Extract the [x, y] coordinate from the center of the cell holding the provided text.  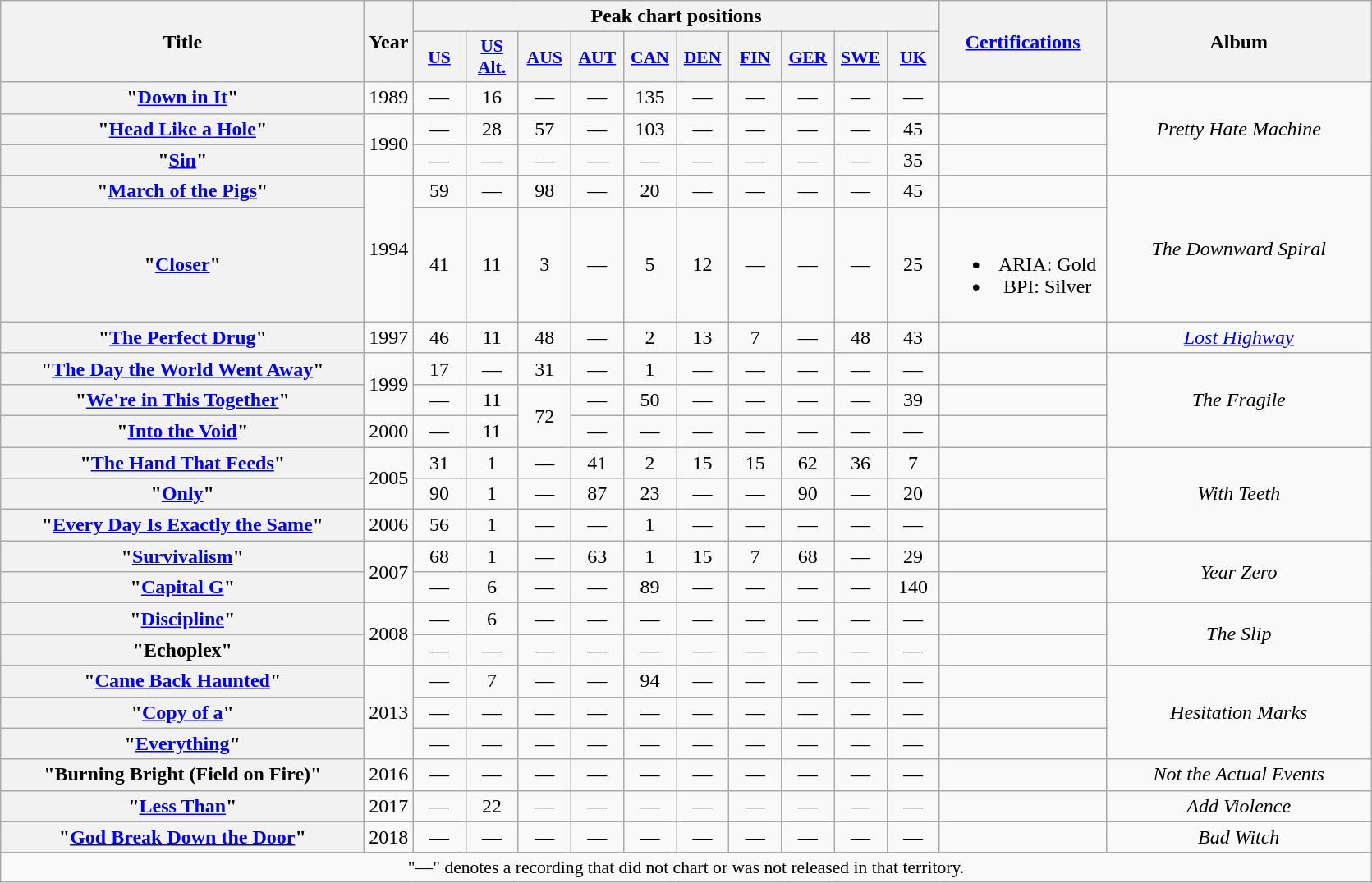
"Survivalism" [182, 556]
GER [808, 57]
17 [439, 368]
50 [649, 400]
ARIA: GoldBPI: Silver [1023, 264]
43 [913, 337]
"Echoplex" [182, 650]
28 [492, 129]
2013 [389, 712]
39 [913, 400]
62 [808, 462]
"Less Than" [182, 806]
23 [649, 494]
29 [913, 556]
2000 [389, 431]
USAlt. [492, 57]
63 [597, 556]
"Into the Void" [182, 431]
98 [544, 191]
Certifications [1023, 41]
Bad Witch [1238, 837]
"Closer" [182, 264]
94 [649, 681]
103 [649, 129]
25 [913, 264]
"Capital G" [182, 588]
12 [703, 264]
"Every Day Is Exactly the Same" [182, 525]
2007 [389, 572]
2008 [389, 634]
With Teeth [1238, 493]
2016 [389, 775]
"Came Back Haunted" [182, 681]
"Discipline" [182, 619]
2017 [389, 806]
1997 [389, 337]
"Down in It" [182, 98]
13 [703, 337]
135 [649, 98]
AUT [597, 57]
"—" denotes a recording that did not chart or was not released in that territory. [686, 867]
5 [649, 264]
59 [439, 191]
Add Violence [1238, 806]
Year [389, 41]
"The Day the World Went Away" [182, 368]
3 [544, 264]
Album [1238, 41]
SWE [860, 57]
DEN [703, 57]
Title [182, 41]
16 [492, 98]
89 [649, 588]
1990 [389, 144]
"March of the Pigs" [182, 191]
Pretty Hate Machine [1238, 129]
2006 [389, 525]
"Sin" [182, 160]
"The Perfect Drug" [182, 337]
87 [597, 494]
57 [544, 129]
"Only" [182, 494]
Peak chart positions [677, 16]
Hesitation Marks [1238, 712]
2018 [389, 837]
36 [860, 462]
56 [439, 525]
FIN [755, 57]
2005 [389, 478]
"We're in This Together" [182, 400]
Lost Highway [1238, 337]
1989 [389, 98]
72 [544, 415]
The Fragile [1238, 400]
"Copy of a" [182, 712]
46 [439, 337]
35 [913, 160]
140 [913, 588]
The Slip [1238, 634]
The Downward Spiral [1238, 249]
"Head Like a Hole" [182, 129]
"Everything" [182, 743]
"God Break Down the Door" [182, 837]
US [439, 57]
Not the Actual Events [1238, 775]
AUS [544, 57]
Year Zero [1238, 572]
22 [492, 806]
"The Hand That Feeds" [182, 462]
"Burning Bright (Field on Fire)" [182, 775]
1999 [389, 384]
UK [913, 57]
CAN [649, 57]
1994 [389, 249]
